Extract the [X, Y] coordinate from the center of the cell holding the provided text.  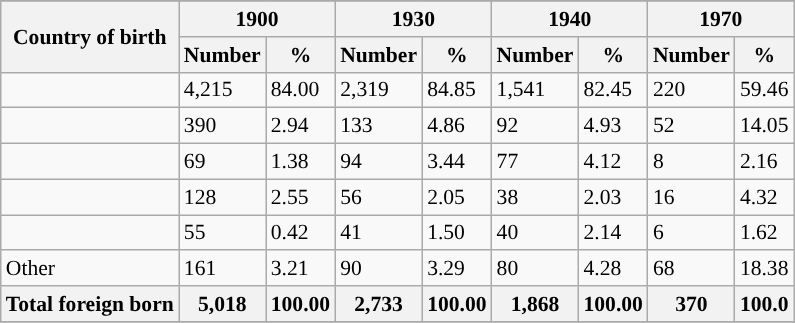
68 [692, 269]
82.45 [612, 90]
Other [90, 269]
52 [692, 126]
41 [378, 233]
2.94 [300, 126]
3.29 [456, 269]
77 [536, 162]
56 [378, 197]
2,319 [378, 90]
1,868 [536, 304]
94 [378, 162]
133 [378, 126]
1970 [721, 19]
Total foreign born [90, 304]
55 [222, 233]
69 [222, 162]
1,541 [536, 90]
8 [692, 162]
84.00 [300, 90]
2.05 [456, 197]
80 [536, 269]
4.12 [612, 162]
1.50 [456, 233]
1.62 [764, 233]
1940 [570, 19]
4.28 [612, 269]
4.86 [456, 126]
2.55 [300, 197]
59.46 [764, 90]
90 [378, 269]
92 [536, 126]
4.32 [764, 197]
2.14 [612, 233]
4,215 [222, 90]
2.16 [764, 162]
1930 [413, 19]
5,018 [222, 304]
370 [692, 304]
2.03 [612, 197]
2,733 [378, 304]
4.93 [612, 126]
1900 [257, 19]
16 [692, 197]
18.38 [764, 269]
220 [692, 90]
6 [692, 233]
390 [222, 126]
3.44 [456, 162]
Country of birth [90, 36]
161 [222, 269]
1.38 [300, 162]
38 [536, 197]
40 [536, 233]
0.42 [300, 233]
100.0 [764, 304]
128 [222, 197]
84.85 [456, 90]
14.05 [764, 126]
3.21 [300, 269]
